From the cell containing the given text, extract its center point as [X, Y] coordinate. 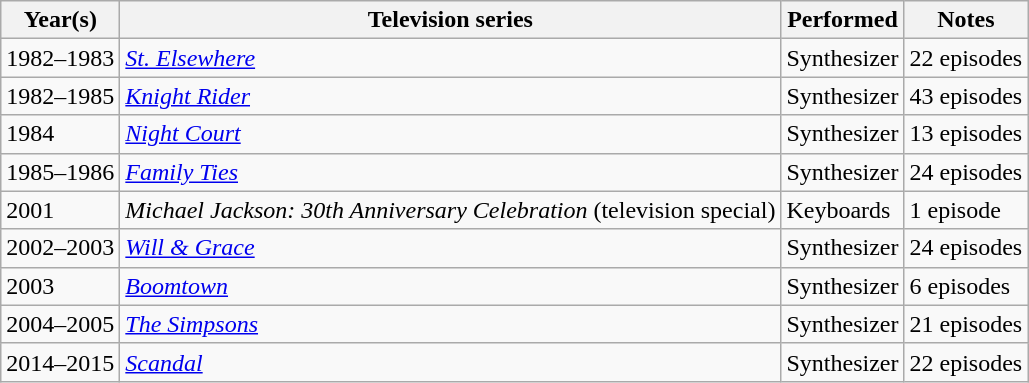
21 episodes [966, 324]
Year(s) [60, 20]
2002–2003 [60, 248]
Notes [966, 20]
2004–2005 [60, 324]
St. Elsewhere [450, 58]
Keyboards [842, 210]
2001 [60, 210]
Michael Jackson: 30th Anniversary Celebration (television special) [450, 210]
Scandal [450, 362]
Will & Grace [450, 248]
Knight Rider [450, 96]
2003 [60, 286]
Television series [450, 20]
1982–1983 [60, 58]
1 episode [966, 210]
Family Ties [450, 172]
13 episodes [966, 134]
1982–1985 [60, 96]
2014–2015 [60, 362]
Performed [842, 20]
The Simpsons [450, 324]
43 episodes [966, 96]
1984 [60, 134]
Night Court [450, 134]
1985–1986 [60, 172]
Boomtown [450, 286]
6 episodes [966, 286]
